Capture the cell that displays the provided text and extract its (x, y) central coordinate. 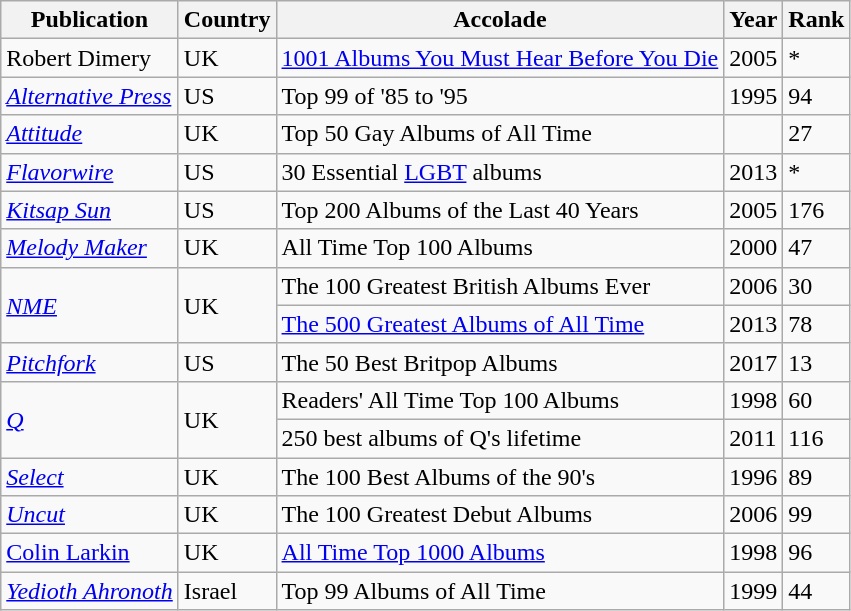
Uncut (90, 515)
Kitsap Sun (90, 210)
The 50 Best Britpop Albums (500, 362)
Pitchfork (90, 362)
Year (754, 20)
All Time Top 1000 Albums (500, 553)
Q (90, 419)
78 (816, 324)
Top 50 Gay Albums of All Time (500, 134)
The 100 Greatest British Albums Ever (500, 286)
30 Essential LGBT albums (500, 172)
The 100 Best Albums of the 90's (500, 477)
250 best albums of Q's lifetime (500, 438)
Rank (816, 20)
The 100 Greatest Debut Albums (500, 515)
116 (816, 438)
Readers' All Time Top 100 Albums (500, 400)
Israel (227, 591)
94 (816, 96)
96 (816, 553)
Select (90, 477)
Top 99 of '85 to '95 (500, 96)
99 (816, 515)
Melody Maker (90, 248)
Publication (90, 20)
Country (227, 20)
Accolade (500, 20)
89 (816, 477)
1999 (754, 591)
30 (816, 286)
Flavorwire (90, 172)
The 500 Greatest Albums of All Time (500, 324)
2000 (754, 248)
Alternative Press (90, 96)
NME (90, 305)
27 (816, 134)
Yedioth Ahronoth (90, 591)
60 (816, 400)
13 (816, 362)
47 (816, 248)
Top 99 Albums of All Time (500, 591)
2017 (754, 362)
Colin Larkin (90, 553)
1996 (754, 477)
Top 200 Albums of the Last 40 Years (500, 210)
All Time Top 100 Albums (500, 248)
1995 (754, 96)
Robert Dimery (90, 58)
44 (816, 591)
Attitude (90, 134)
2011 (754, 438)
176 (816, 210)
1001 Albums You Must Hear Before You Die (500, 58)
